Locate the cell with the specified text and output its (x, y) center coordinate. 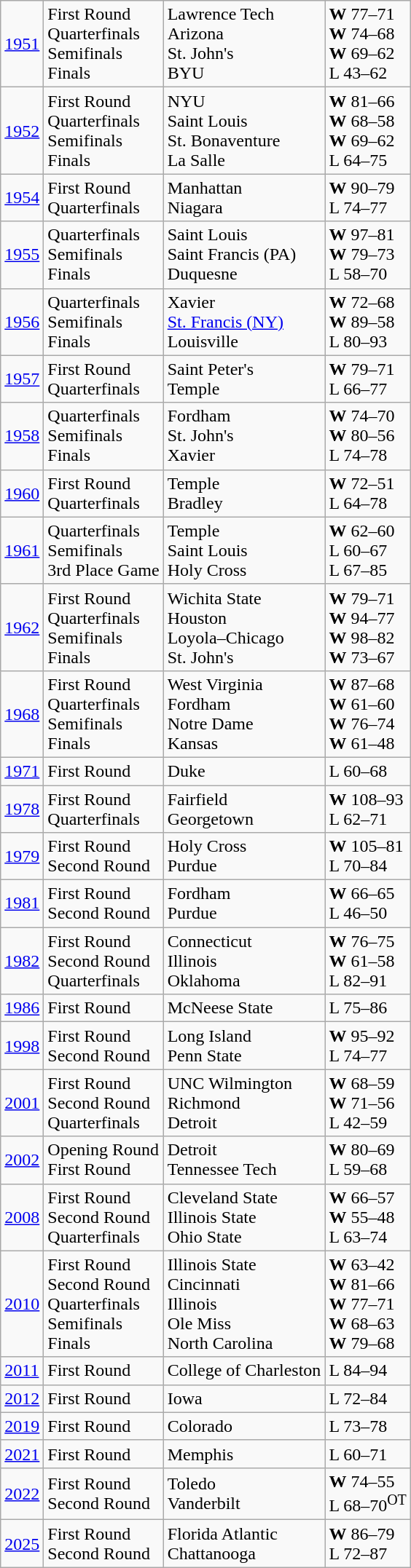
Cleveland StateIllinois StateOhio State (244, 1217)
Duke (244, 771)
1955 (22, 255)
W 97–81W 79–73L 58–70 (368, 255)
L 60–68 (368, 771)
2001 (22, 1103)
L 60–71 (368, 1454)
1986 (22, 1008)
W 76–75W 61–58L 82–91 (368, 961)
W 87–68W 61–60W 76–74W 61–48 (368, 713)
L 73–78 (368, 1426)
1981 (22, 904)
1998 (22, 1045)
2022 (22, 1494)
W 68–59W 71–56L 42–59 (368, 1103)
W 72–68W 89–58L 80–93 (368, 322)
NYUSaint LouisSt. BonaventureLa Salle (244, 131)
First RoundSecond RoundQuarterfinalsSemifinalsFinals (103, 1304)
Saint LouisSaint Francis (PA)Duquesne (244, 255)
1968 (22, 713)
Iowa (244, 1398)
College of Charleston (244, 1371)
Memphis (244, 1454)
1979 (22, 856)
L 75–86 (368, 1008)
Colorado (244, 1426)
W 79–71W 94–77W 98–82W 73–67 (368, 627)
W 66–57W 55–48L 63–74 (368, 1217)
Long IslandPenn State (244, 1045)
2002 (22, 1160)
W 63–42W 81–66W 77–71W 68–63W 79–68 (368, 1304)
2010 (22, 1304)
2019 (22, 1426)
1978 (22, 808)
McNeese State (244, 1008)
W 86–79L 72–87 (368, 1543)
QuarterfinalsSemifinals3rd Place Game (103, 550)
Wichita StateHoustonLoyola–ChicagoSt. John's (244, 627)
W 62–60L 60–67L 67–85 (368, 550)
FairfieldGeorgetown (244, 808)
FordhamPurdue (244, 904)
TempleBradley (244, 494)
1962 (22, 627)
2011 (22, 1371)
1951 (22, 44)
W 77–71W 74–68W 69–62L 43–62 (368, 44)
Opening RoundFirst Round (103, 1160)
Holy CrossPurdue (244, 856)
Lawrence TechArizonaSt. John'sBYU (244, 44)
1960 (22, 494)
1956 (22, 322)
Saint Peter'sTemple (244, 379)
L 72–84 (368, 1398)
ToledoVanderbilt (244, 1494)
W 66–65L 46–50 (368, 904)
W 90–79L 74–77 (368, 198)
W 74–70W 80–56L 74–78 (368, 436)
FordhamSt. John'sXavier (244, 436)
TempleSaint LouisHoly Cross (244, 550)
1961 (22, 550)
W 80–69L 59–68 (368, 1160)
2025 (22, 1543)
1971 (22, 771)
1954 (22, 198)
1952 (22, 131)
ManhattanNiagara (244, 198)
W 74–55L 68–70OT (368, 1494)
XavierSt. Francis (NY)Louisville (244, 322)
W 105–81L 70–84 (368, 856)
2008 (22, 1217)
W 108–93L 62–71 (368, 808)
Florida AtlanticChattanooga (244, 1543)
DetroitTennessee Tech (244, 1160)
1958 (22, 436)
UNC WilmingtonRichmondDetroit (244, 1103)
Illinois StateCincinnatiIllinoisOle MissNorth Carolina (244, 1304)
1957 (22, 379)
W 81–66W 68–58W 69–62L 64–75 (368, 131)
1982 (22, 961)
W 95–92L 74–77 (368, 1045)
West VirginiaFordhamNotre DameKansas (244, 713)
L 84–94 (368, 1371)
W 79–71L 66–77 (368, 379)
2012 (22, 1398)
ConnecticutIllinoisOklahoma (244, 961)
2021 (22, 1454)
W 72–51L 64–78 (368, 494)
